Provide the [X, Y] coordinate of the cell's center where the given text is located.  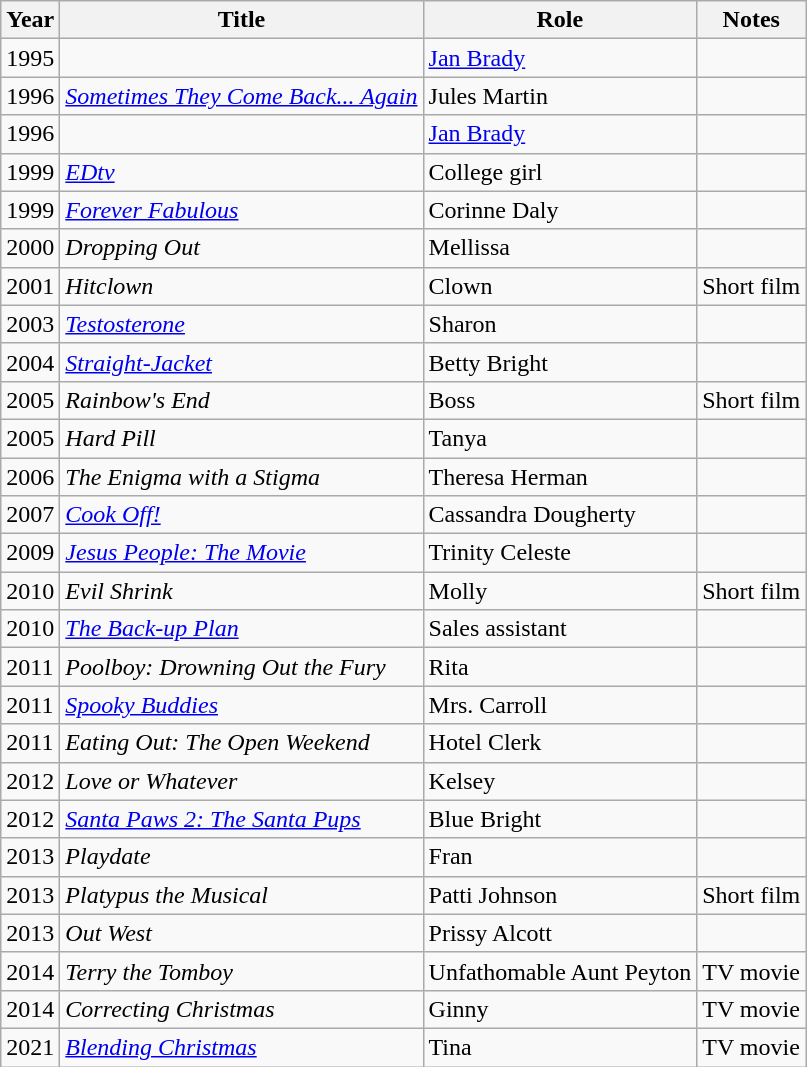
Hitclown [242, 286]
Unfathomable Aunt Peyton [560, 971]
1995 [30, 58]
Jules Martin [560, 96]
Kelsey [560, 781]
Correcting Christmas [242, 1009]
Platypus the Musical [242, 895]
2009 [30, 553]
Mellissa [560, 248]
2021 [30, 1047]
Love or Whatever [242, 781]
EDtv [242, 172]
Santa Paws 2: The Santa Pups [242, 819]
Terry the Tomboy [242, 971]
2001 [30, 286]
Blending Christmas [242, 1047]
Jesus People: The Movie [242, 553]
Title [242, 20]
Testosterone [242, 324]
Notes [752, 20]
Corinne Daly [560, 210]
Cook Off! [242, 515]
Dropping Out [242, 248]
2000 [30, 248]
Rita [560, 667]
2007 [30, 515]
Eating Out: The Open Weekend [242, 743]
2004 [30, 362]
Out West [242, 933]
Hard Pill [242, 438]
Ginny [560, 1009]
Fran [560, 857]
Hotel Clerk [560, 743]
Boss [560, 400]
Poolboy: Drowning Out the Fury [242, 667]
Sharon [560, 324]
Cassandra Dougherty [560, 515]
College girl [560, 172]
Trinity Celeste [560, 553]
Molly [560, 591]
Patti Johnson [560, 895]
2006 [30, 477]
2003 [30, 324]
Playdate [242, 857]
Rainbow's End [242, 400]
The Enigma with a Stigma [242, 477]
Spooky Buddies [242, 705]
Forever Fabulous [242, 210]
Tina [560, 1047]
Blue Bright [560, 819]
Tanya [560, 438]
Role [560, 20]
Evil Shrink [242, 591]
The Back-up Plan [242, 629]
Prissy Alcott [560, 933]
Year [30, 20]
Sometimes They Come Back... Again [242, 96]
Sales assistant [560, 629]
Mrs. Carroll [560, 705]
Clown [560, 286]
Theresa Herman [560, 477]
Straight-Jacket [242, 362]
Betty Bright [560, 362]
